Detect which cell encompasses the target text, then output its [x, y] center coordinate. 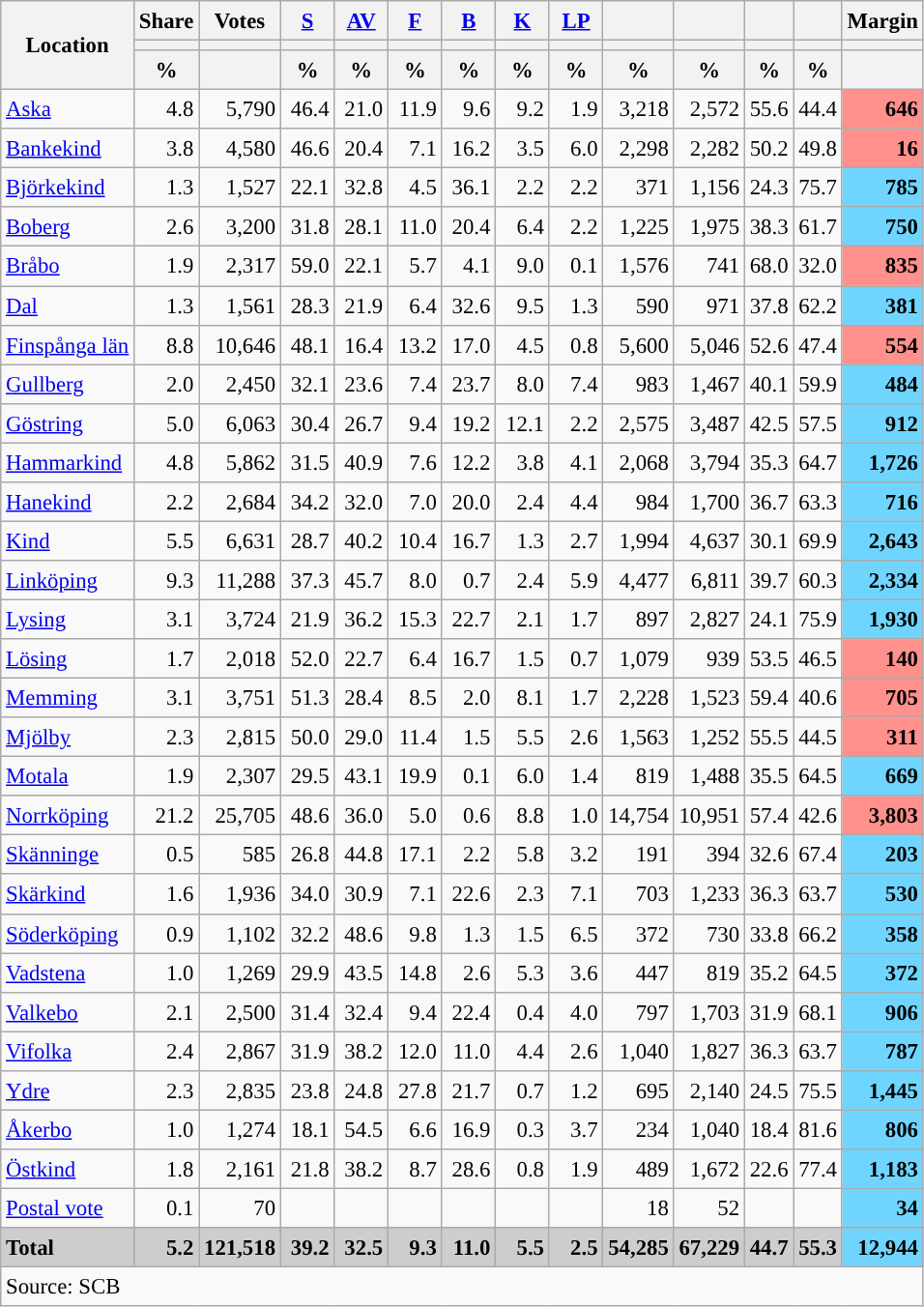
5.2 [166, 1247]
Skärkind [68, 895]
2,307 [240, 777]
Margin [882, 21]
55.6 [768, 110]
1,488 [709, 777]
Linköping [68, 580]
11,288 [240, 580]
785 [882, 188]
19.9 [416, 777]
Åkerbo [68, 1129]
1,523 [709, 698]
14.8 [416, 973]
19.2 [469, 423]
59.0 [307, 267]
77.4 [818, 1170]
984 [638, 503]
55.3 [818, 1247]
Björkekind [68, 188]
2,161 [240, 1170]
1,233 [709, 895]
16.2 [469, 149]
695 [638, 1090]
234 [638, 1129]
75.7 [818, 188]
447 [638, 973]
32.5 [361, 1247]
912 [882, 423]
35.2 [768, 973]
50.0 [307, 737]
46.4 [307, 110]
1,672 [709, 1170]
2,572 [709, 110]
36.7 [768, 503]
2,298 [638, 149]
787 [882, 1052]
9.2 [523, 110]
9.0 [523, 267]
53.5 [768, 659]
2,835 [240, 1090]
12.0 [416, 1052]
835 [882, 267]
12.1 [523, 423]
730 [709, 934]
40.1 [768, 385]
Mjölby [68, 737]
2,815 [240, 737]
Valkebo [68, 1011]
16.9 [469, 1129]
26.7 [361, 423]
36.1 [469, 188]
3.5 [523, 149]
Postal vote [68, 1208]
75.9 [818, 619]
1,079 [638, 659]
1,156 [709, 188]
8.1 [523, 698]
2,500 [240, 1011]
61.7 [818, 226]
2,827 [709, 619]
2.7 [576, 541]
52 [709, 1208]
1,930 [882, 619]
21.7 [469, 1090]
57.4 [768, 816]
29.0 [361, 737]
36.0 [361, 816]
17.0 [469, 344]
42.5 [768, 423]
12.2 [469, 462]
51.3 [307, 698]
44.7 [768, 1247]
45.7 [361, 580]
0.5 [166, 855]
1,252 [709, 737]
32.8 [361, 188]
40.9 [361, 462]
S [307, 21]
1,274 [240, 1129]
3,487 [709, 423]
Lysing [68, 619]
28.3 [307, 305]
49.8 [818, 149]
66.2 [818, 934]
2,282 [709, 149]
1,936 [240, 895]
5,790 [240, 110]
11.9 [416, 110]
Hanekind [68, 503]
B [469, 21]
70 [240, 1208]
Dal [68, 305]
3.6 [576, 973]
48.1 [307, 344]
38.3 [768, 226]
36.2 [361, 619]
13.2 [416, 344]
68.0 [768, 267]
939 [709, 659]
669 [882, 777]
10.4 [416, 541]
27.8 [416, 1090]
4,637 [709, 541]
2,575 [638, 423]
23.8 [307, 1090]
34.2 [307, 503]
Share [166, 21]
16 [882, 149]
806 [882, 1129]
60.3 [818, 580]
K [523, 21]
703 [638, 895]
68.1 [818, 1011]
37.3 [307, 580]
489 [638, 1170]
44.4 [818, 110]
897 [638, 619]
2,450 [240, 385]
1,225 [638, 226]
2,643 [882, 541]
0.4 [523, 1011]
31.8 [307, 226]
5.3 [523, 973]
29.9 [307, 973]
9.8 [416, 934]
4,580 [240, 149]
Lösing [68, 659]
Location [68, 45]
6,811 [709, 580]
3.2 [576, 855]
5.8 [523, 855]
Votes [240, 21]
311 [882, 737]
3,794 [709, 462]
7.6 [416, 462]
191 [638, 855]
11.4 [416, 737]
971 [709, 305]
358 [882, 934]
394 [709, 855]
21.8 [307, 1170]
3,218 [638, 110]
5,046 [709, 344]
1.6 [166, 895]
203 [882, 855]
4.0 [576, 1011]
Vifolka [68, 1052]
2,068 [638, 462]
81.6 [818, 1129]
23.7 [469, 385]
57.5 [818, 423]
Gullberg [68, 385]
24.8 [361, 1090]
750 [882, 226]
797 [638, 1011]
18 [638, 1208]
47.4 [818, 344]
10,646 [240, 344]
1.4 [576, 777]
140 [882, 659]
1,975 [709, 226]
F [416, 21]
64.7 [818, 462]
40.6 [818, 698]
1.2 [576, 1090]
590 [638, 305]
67.4 [818, 855]
69.9 [818, 541]
121,518 [240, 1247]
15.3 [416, 619]
Bråbo [68, 267]
23.6 [361, 385]
Memming [68, 698]
42.6 [818, 816]
1,827 [709, 1052]
6,631 [240, 541]
28.6 [469, 1170]
43.1 [361, 777]
24.3 [768, 188]
63.3 [818, 503]
646 [882, 110]
22.4 [469, 1011]
Göstring [68, 423]
59.4 [768, 698]
3.7 [576, 1129]
21.0 [361, 110]
2,317 [240, 267]
2,140 [709, 1090]
34 [882, 1208]
2,228 [638, 698]
32.4 [361, 1011]
5,862 [240, 462]
983 [638, 385]
Ydre [68, 1090]
6,063 [240, 423]
1,703 [709, 1011]
18.1 [307, 1129]
1,269 [240, 973]
1,527 [240, 188]
29.5 [307, 777]
24.5 [768, 1090]
5,600 [638, 344]
20.0 [469, 503]
32.2 [307, 934]
4,477 [638, 580]
44.8 [361, 855]
28.7 [307, 541]
50.2 [768, 149]
3,751 [240, 698]
1,726 [882, 462]
62.2 [818, 305]
1,994 [638, 541]
14,754 [638, 816]
906 [882, 1011]
1,183 [882, 1170]
3,803 [882, 816]
34.0 [307, 895]
9.5 [523, 305]
1,467 [709, 385]
30.9 [361, 895]
Finspånga län [68, 344]
39.2 [307, 1247]
40.2 [361, 541]
3,200 [240, 226]
530 [882, 895]
44.5 [818, 737]
2.5 [576, 1247]
67,229 [709, 1247]
30.4 [307, 423]
Östkind [68, 1170]
0.3 [523, 1129]
0.9 [166, 934]
10,951 [709, 816]
2,684 [240, 503]
AV [361, 21]
30.1 [768, 541]
Söderköping [68, 934]
31.4 [307, 1011]
28.4 [361, 698]
LP [576, 21]
52.0 [307, 659]
59.9 [818, 385]
33.8 [768, 934]
21.2 [166, 816]
Vadstena [68, 973]
6.5 [576, 934]
1,102 [240, 934]
17.1 [416, 855]
371 [638, 188]
6.6 [416, 1129]
Boberg [68, 226]
716 [882, 503]
24.1 [768, 619]
46.6 [307, 149]
37.8 [768, 305]
31.5 [307, 462]
0.6 [469, 816]
Hammarkind [68, 462]
8.7 [416, 1170]
2,018 [240, 659]
Source: SCB [462, 1288]
3,724 [240, 619]
585 [240, 855]
1,561 [240, 305]
1,700 [709, 503]
5.7 [416, 267]
46.5 [818, 659]
1,563 [638, 737]
484 [882, 385]
1.8 [166, 1170]
35.3 [768, 462]
16.4 [361, 344]
Norrköping [68, 816]
Skänninge [68, 855]
28.1 [361, 226]
Motala [68, 777]
554 [882, 344]
705 [882, 698]
2,334 [882, 580]
1,445 [882, 1090]
741 [709, 267]
1,576 [638, 267]
43.5 [361, 973]
Aska [68, 110]
54,285 [638, 1247]
25,705 [240, 816]
381 [882, 305]
7.0 [416, 503]
54.5 [361, 1129]
39.7 [768, 580]
18.4 [768, 1129]
Kind [68, 541]
35.5 [768, 777]
12,944 [882, 1247]
5.9 [576, 580]
55.5 [768, 737]
52.6 [768, 344]
32.1 [307, 385]
8.5 [416, 698]
75.5 [818, 1090]
2,867 [240, 1052]
9.6 [469, 110]
Bankekind [68, 149]
26.8 [307, 855]
Total [68, 1247]
